Provide the [X, Y] coordinate of the cell's center where the given text is located.  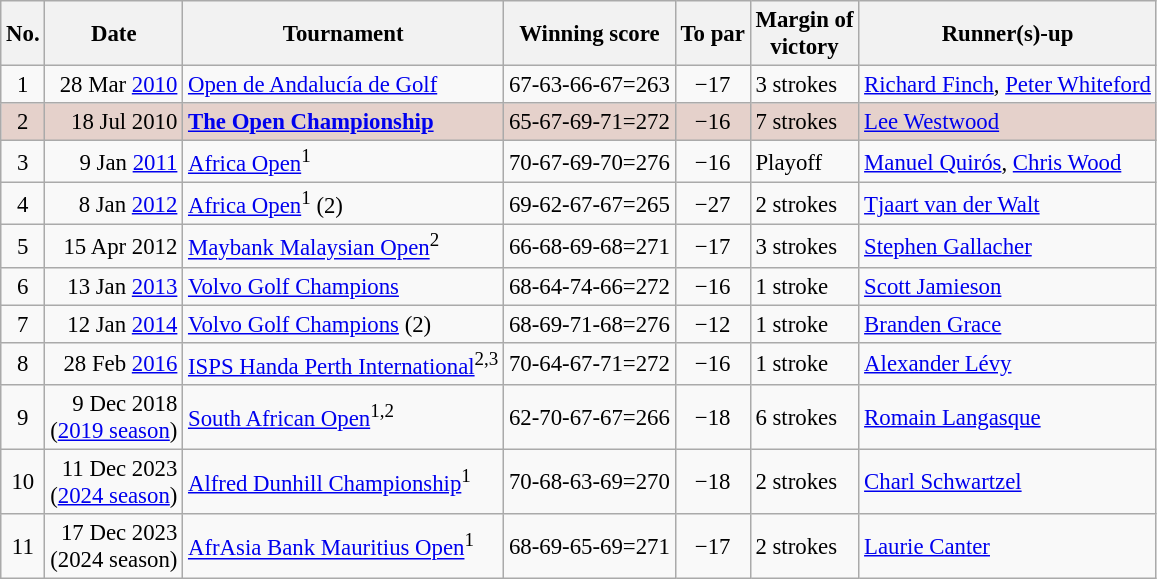
Stephen Gallacher [1008, 246]
Volvo Golf Champions [344, 286]
South African Open1,2 [344, 418]
ISPS Handa Perth International2,3 [344, 363]
62-70-67-67=266 [590, 418]
68-69-71-68=276 [590, 324]
Branden Grace [1008, 324]
5 [23, 246]
70-64-67-71=272 [590, 363]
17 Dec 2023(2024 season) [114, 546]
65-67-69-71=272 [590, 122]
Manuel Quirós, Chris Wood [1008, 162]
Margin ofvictory [804, 34]
13 Jan 2013 [114, 286]
70-68-63-69=270 [590, 482]
11 [23, 546]
7 strokes [804, 122]
Alexander Lévy [1008, 363]
69-62-67-67=265 [590, 204]
Winning score [590, 34]
Maybank Malaysian Open2 [344, 246]
10 [23, 482]
−27 [712, 204]
To par [712, 34]
Playoff [804, 162]
Lee Westwood [1008, 122]
12 Jan 2014 [114, 324]
No. [23, 34]
70-67-69-70=276 [590, 162]
4 [23, 204]
The Open Championship [344, 122]
9 Dec 2018(2019 season) [114, 418]
Open de Andalucía de Golf [344, 85]
Africa Open1 [344, 162]
66-68-69-68=271 [590, 246]
−12 [712, 324]
Charl Schwartzel [1008, 482]
68-64-74-66=272 [590, 286]
9 Jan 2011 [114, 162]
1 [23, 85]
Date [114, 34]
6 [23, 286]
Tournament [344, 34]
28 Mar 2010 [114, 85]
18 Jul 2010 [114, 122]
AfrAsia Bank Mauritius Open1 [344, 546]
Scott Jamieson [1008, 286]
Africa Open1 (2) [344, 204]
67-63-66-67=263 [590, 85]
7 [23, 324]
6 strokes [804, 418]
15 Apr 2012 [114, 246]
Alfred Dunhill Championship1 [344, 482]
68-69-65-69=271 [590, 546]
8 [23, 363]
Romain Langasque [1008, 418]
Richard Finch, Peter Whiteford [1008, 85]
Volvo Golf Champions (2) [344, 324]
3 [23, 162]
Laurie Canter [1008, 546]
11 Dec 2023(2024 season) [114, 482]
9 [23, 418]
8 Jan 2012 [114, 204]
Tjaart van der Walt [1008, 204]
28 Feb 2016 [114, 363]
2 [23, 122]
Runner(s)-up [1008, 34]
